For the text-containing cell, return its midpoint in [x, y] coordinate format. 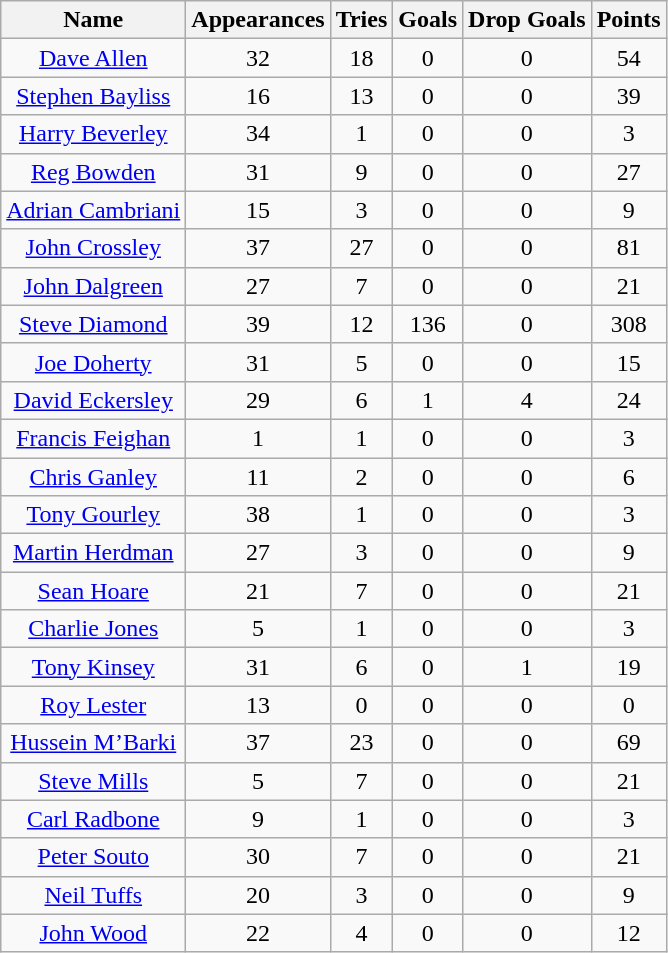
22 [258, 933]
18 [362, 58]
30 [258, 857]
Martin Herdman [94, 553]
19 [628, 667]
Reg Bowden [94, 172]
John Dalgreen [94, 286]
2 [362, 477]
Name [94, 20]
Harry Beverley [94, 134]
Tries [362, 20]
Dave Allen [94, 58]
Tony Gourley [94, 515]
69 [628, 743]
Sean Hoare [94, 591]
John Wood [94, 933]
Neil Tuffs [94, 895]
29 [258, 400]
Adrian Cambriani [94, 210]
John Crossley [94, 248]
Points [628, 20]
Steve Diamond [94, 324]
Steve Mills [94, 781]
23 [362, 743]
81 [628, 248]
20 [258, 895]
34 [258, 134]
Roy Lester [94, 705]
Joe Doherty [94, 362]
38 [258, 515]
136 [428, 324]
Goals [428, 20]
Peter Souto [94, 857]
Stephen Bayliss [94, 96]
Charlie Jones [94, 629]
Drop Goals [528, 20]
Chris Ganley [94, 477]
308 [628, 324]
Tony Kinsey [94, 667]
Hussein M’Barki [94, 743]
54 [628, 58]
11 [258, 477]
32 [258, 58]
Francis Feighan [94, 438]
24 [628, 400]
David Eckersley [94, 400]
Appearances [258, 20]
16 [258, 96]
Carl Radbone [94, 819]
